Locate the cell with the specified text and output its (x, y) center coordinate. 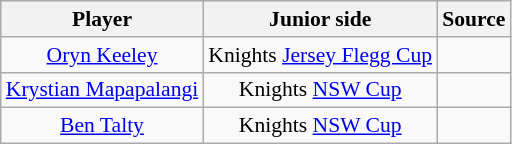
Junior side (320, 19)
Krystian Mapapalangi (102, 90)
Oryn Keeley (102, 55)
Player (102, 19)
Source (474, 19)
Knights Jersey Flegg Cup (320, 55)
Ben Talty (102, 126)
